Locate the cell with the specified text and output its [X, Y] center coordinate. 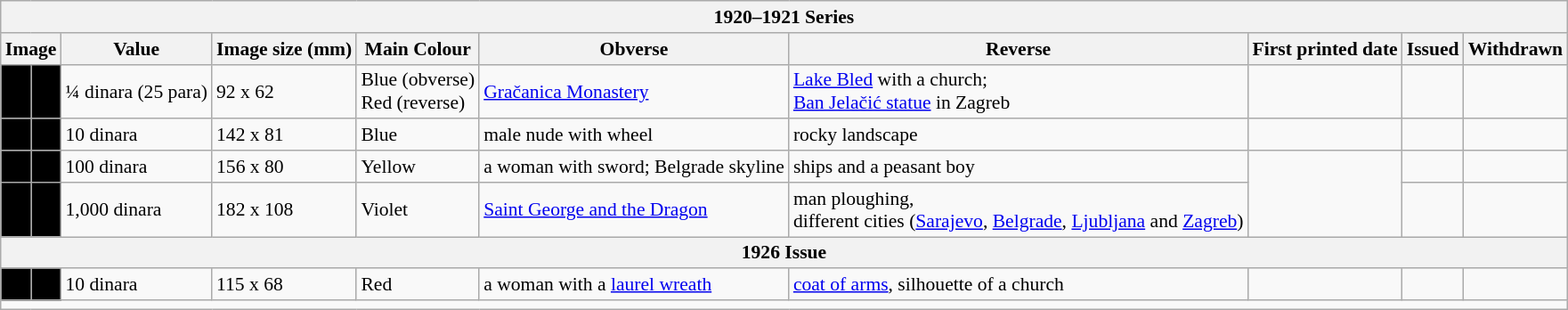
a woman with sword; Belgrade skyline [634, 167]
Image size (mm) [284, 49]
92 x 62 [284, 91]
Withdrawn [1515, 49]
1920–1921 Series [784, 17]
Issued [1434, 49]
156 x 80 [284, 167]
Reverse [1019, 49]
Main Colour [418, 49]
Image [31, 49]
Lake Bled with a church;Ban Jelačić statue in Zagreb [1019, 91]
Violet [418, 210]
115 x 68 [284, 285]
Blue (obverse)Red (reverse) [418, 91]
Value [136, 49]
182 x 108 [284, 210]
1926 Issue [784, 253]
ships and a peasant boy [1019, 167]
Yellow [418, 167]
man ploughing,different cities (Sarajevo, Belgrade, Ljubljana and Zagreb) [1019, 210]
male nude with wheel [634, 135]
142 x 81 [284, 135]
coat of arms, silhouette of a church [1019, 285]
¼ dinara (25 para) [136, 91]
Obverse [634, 49]
1,000 dinara [136, 210]
a woman with a laurel wreath [634, 285]
Saint George and the Dragon [634, 210]
Blue [418, 135]
100 dinara [136, 167]
rocky landscape [1019, 135]
First printed date [1325, 49]
Red [418, 285]
Gračanica Monastery [634, 91]
